Return [X, Y] of the center of cell containing provided text 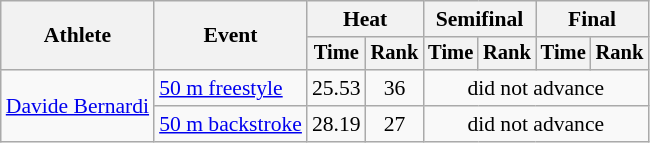
Athlete [78, 36]
50 m backstroke [230, 124]
50 m freestyle [230, 88]
Semifinal [479, 19]
Heat [365, 19]
Event [230, 36]
25.53 [336, 88]
27 [395, 124]
Final [592, 19]
Davide Bernardi [78, 106]
36 [395, 88]
28.19 [336, 124]
